Capture the cell that displays the provided text and extract its [X, Y] central coordinate. 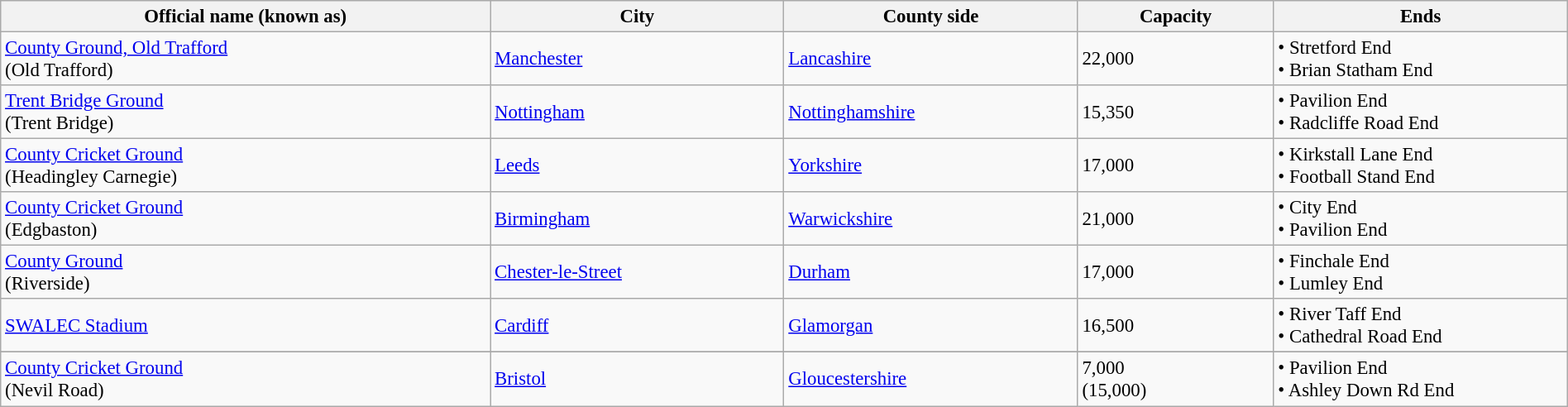
County Cricket Ground(Nevil Road) [246, 379]
SWALEC Stadium [246, 326]
Leeds [637, 165]
County Cricket Ground(Edgbaston) [246, 218]
Glamorgan [931, 326]
• River Taff End• Cathedral Road End [1421, 326]
County side [931, 17]
• City End• Pavilion End [1421, 218]
County Cricket Ground(Headingley Carnegie) [246, 165]
• Kirkstall Lane End• Football Stand End [1421, 165]
Trent Bridge Ground(Trent Bridge) [246, 113]
• Pavilion End• Ashley Down Rd End [1421, 379]
22,000 [1176, 60]
Cardiff [637, 326]
Lancashire [931, 60]
Gloucestershire [931, 379]
Yorkshire [931, 165]
15,350 [1176, 113]
Ends [1421, 17]
Warwickshire [931, 218]
• Finchale End• Lumley End [1421, 273]
City [637, 17]
Bristol [637, 379]
16,500 [1176, 326]
Capacity [1176, 17]
Durham [931, 273]
Birmingham [637, 218]
Official name (known as) [246, 17]
Manchester [637, 60]
7,000(15,000) [1176, 379]
Nottingham [637, 113]
County Ground(Riverside) [246, 273]
• Pavilion End• Radcliffe Road End [1421, 113]
County Ground, Old Trafford(Old Trafford) [246, 60]
Chester-le-Street [637, 273]
• Stretford End• Brian Statham End [1421, 60]
21,000 [1176, 218]
Nottinghamshire [931, 113]
